Locate the cell with the specified text and output its (X, Y) center coordinate. 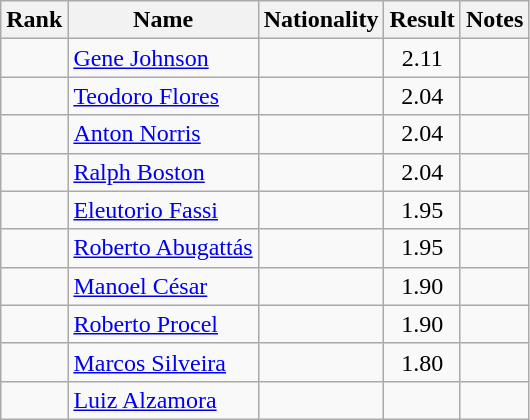
2.11 (422, 58)
Marcos Silveira (163, 362)
Ralph Boston (163, 172)
Roberto Procel (163, 324)
Eleutorio Fassi (163, 210)
Notes (494, 20)
Name (163, 20)
Luiz Alzamora (163, 400)
Result (422, 20)
1.80 (422, 362)
Nationality (321, 20)
Gene Johnson (163, 58)
Teodoro Flores (163, 96)
Manoel César (163, 286)
Roberto Abugattás (163, 248)
Rank (34, 20)
Anton Norris (163, 134)
